Capture the cell that displays the provided text and extract its (x, y) central coordinate. 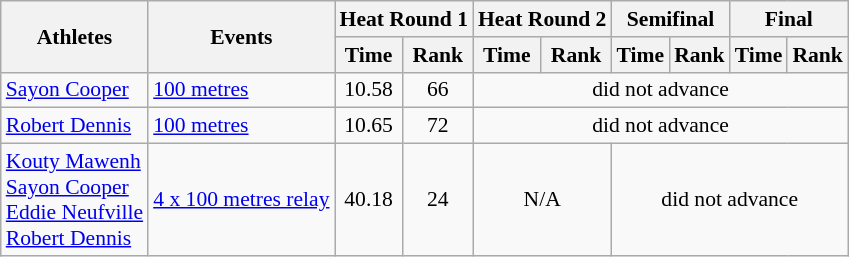
24 (438, 200)
Robert Dennis (74, 126)
72 (438, 126)
Heat Round 1 (404, 19)
N/A (542, 200)
Events (241, 36)
40.18 (369, 200)
Heat Round 2 (542, 19)
4 x 100 metres relay (241, 200)
Athletes (74, 36)
Final (789, 19)
Sayon Cooper (74, 90)
10.58 (369, 90)
10.65 (369, 126)
Kouty MawenhSayon CooperEddie NeufvilleRobert Dennis (74, 200)
66 (438, 90)
Semifinal (670, 19)
